From the cell containing the given text, extract its center point as (x, y) coordinate. 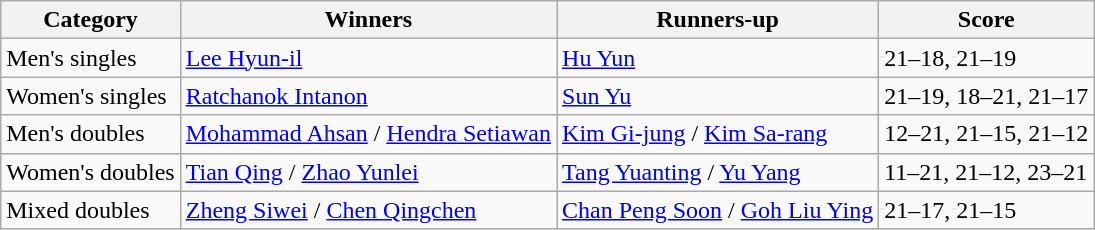
11–21, 21–12, 23–21 (986, 172)
12–21, 21–15, 21–12 (986, 134)
Runners-up (718, 20)
Ratchanok Intanon (368, 96)
Women's doubles (90, 172)
21–17, 21–15 (986, 210)
Chan Peng Soon / Goh Liu Ying (718, 210)
Men's singles (90, 58)
Men's doubles (90, 134)
21–18, 21–19 (986, 58)
Tang Yuanting / Yu Yang (718, 172)
Women's singles (90, 96)
Winners (368, 20)
Category (90, 20)
Lee Hyun-il (368, 58)
Mixed doubles (90, 210)
Hu Yun (718, 58)
Zheng Siwei / Chen Qingchen (368, 210)
Kim Gi-jung / Kim Sa-rang (718, 134)
Sun Yu (718, 96)
Tian Qing / Zhao Yunlei (368, 172)
21–19, 18–21, 21–17 (986, 96)
Score (986, 20)
Mohammad Ahsan / Hendra Setiawan (368, 134)
